Detect which cell encompasses the target text, then output its (X, Y) center coordinate. 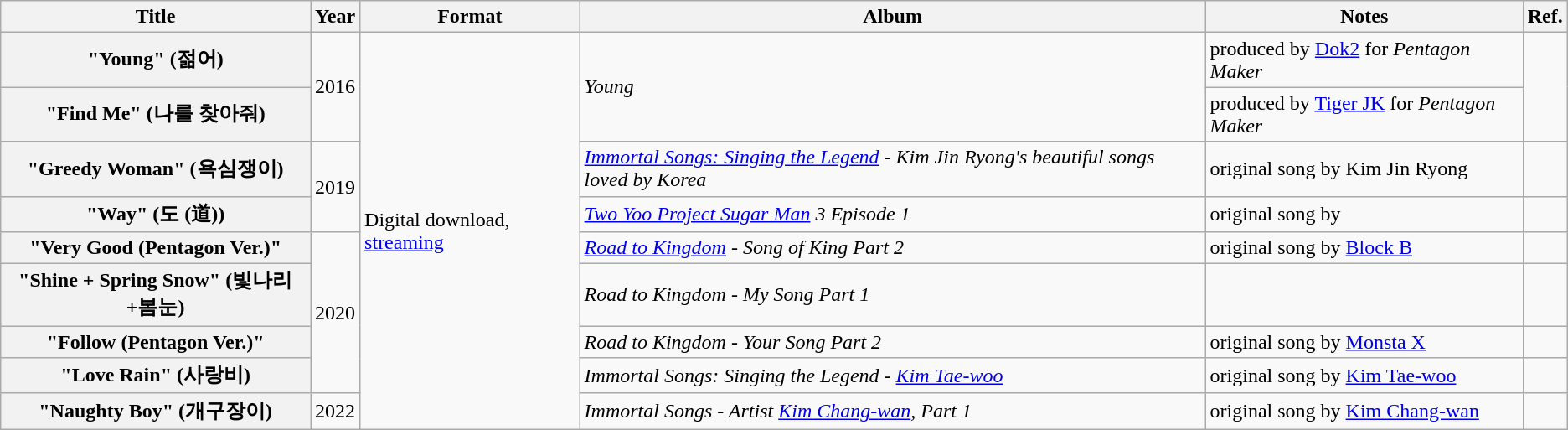
"Love Rain" (사랑비) (156, 376)
Digital download, streaming (470, 231)
original song by Kim Tae-woo (1364, 376)
Immortal Songs - Artist Kim Chang-wan, Part 1 (893, 411)
original song by Kim Jin Ryong (1364, 169)
Title (156, 17)
"Greedy Woman" (욕심쟁이) (156, 169)
Immortal Songs: Singing the Legend - Kim Tae-woo (893, 376)
produced by Dok2 for Pentagon Maker (1364, 60)
2019 (335, 187)
2022 (335, 411)
Road to Kingdom - Song of King Part 2 (893, 248)
"Naughty Boy" (개구장이) (156, 411)
Notes (1364, 17)
original song by Monsta X (1364, 342)
Young (893, 87)
Road to Kingdom - My Song Part 1 (893, 295)
"Follow (Pentagon Ver.)" (156, 342)
Road to Kingdom - Your Song Part 2 (893, 342)
Album (893, 17)
Immortal Songs: Singing the Legend - Kim Jin Ryong's beautiful songs loved by Korea (893, 169)
"Very Good (Pentagon Ver.)" (156, 248)
"Young" (젊어) (156, 60)
Year (335, 17)
2020 (335, 313)
Ref. (1545, 17)
"Find Me" (나를 찾아줘) (156, 114)
Two Yoo Project Sugar Man 3 Episode 1 (893, 215)
original song by Kim Chang-wan (1364, 411)
Format (470, 17)
"Shine + Spring Snow" (빛나리+봄눈) (156, 295)
"Way" (도 (道)) (156, 215)
produced by Tiger JK for Pentagon Maker (1364, 114)
original song by (1364, 215)
2016 (335, 87)
original song by Block B (1364, 248)
